Return the (x, y) coordinate for the center point of the cell that contains the specified text.  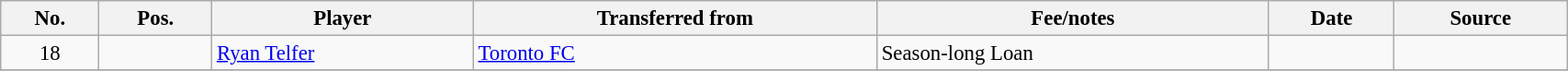
Fee/notes (1073, 18)
Transferred from (674, 18)
No. (50, 18)
Source (1481, 18)
Ryan Telfer (344, 53)
18 (50, 53)
Season-long Loan (1073, 53)
Date (1331, 18)
Toronto FC (674, 53)
Player (344, 18)
Pos. (156, 18)
